Find where the given text appears and provide that cell's center as [X, Y] coordinate. 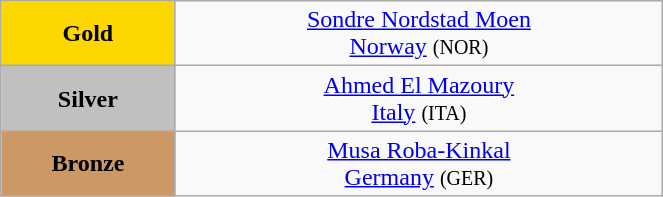
Musa Roba-KinkalGermany (GER) [419, 164]
Gold [88, 34]
Bronze [88, 164]
Sondre Nordstad MoenNorway (NOR) [419, 34]
Ahmed El MazouryItaly (ITA) [419, 98]
Silver [88, 98]
